Search for the cell housing the specified text and yield its [x, y] center coordinate. 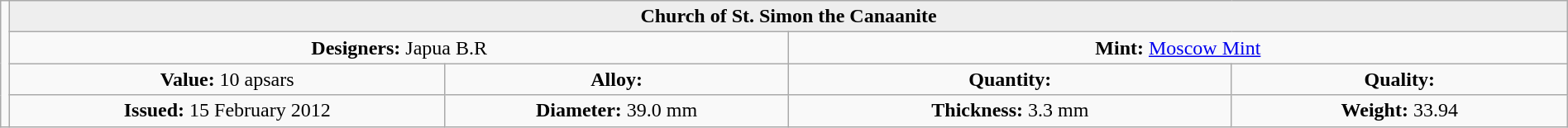
Designers: Japua B.R [399, 48]
Thickness: 3.3 mm [1010, 111]
Value: 10 apsars [227, 79]
Church of St. Simon the Canaanite [789, 17]
Quantity: [1010, 79]
Weight: 33.94 [1399, 111]
Alloy: [617, 79]
Quality: [1399, 79]
Issued: 15 February 2012 [227, 111]
Diameter: 39.0 mm [617, 111]
Mint: Moscow Mint [1178, 48]
